Capture the cell that displays the provided text and extract its [x, y] central coordinate. 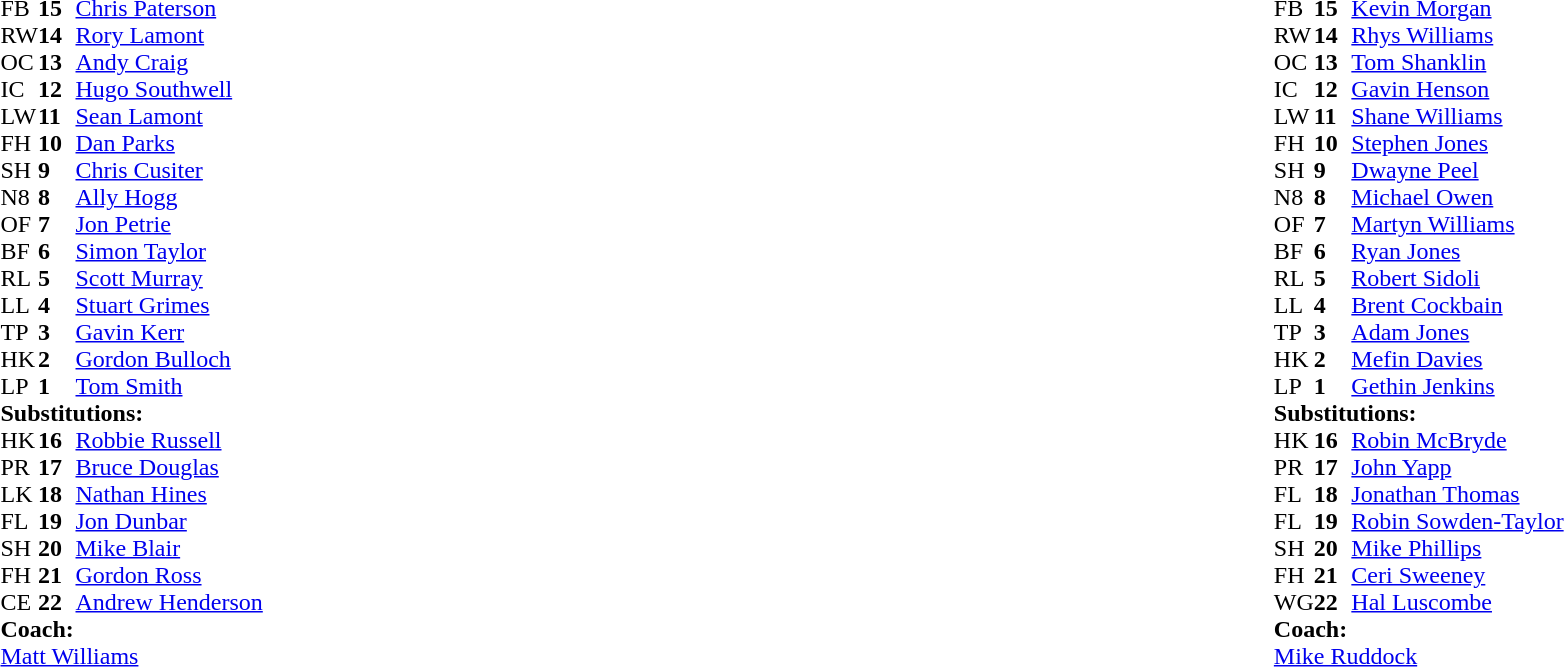
Jonathan Thomas [1457, 494]
Rory Lamont [170, 36]
Tom Shanklin [1457, 62]
Robbie Russell [170, 440]
Stephen Jones [1457, 144]
Robert Sidoli [1457, 278]
Hugo Southwell [170, 90]
Bruce Douglas [170, 468]
Andrew Henderson [170, 602]
John Yapp [1457, 468]
Martyn Williams [1457, 224]
Scott Murray [170, 278]
Sean Lamont [170, 116]
Adam Jones [1457, 332]
Michael Owen [1457, 198]
Jon Dunbar [170, 522]
CE [19, 602]
WG [1294, 602]
Gavin Henson [1457, 90]
Ceri Sweeney [1457, 576]
LK [19, 494]
Gordon Bulloch [170, 360]
Shane Williams [1457, 116]
Simon Taylor [170, 252]
Nathan Hines [170, 494]
Robin McBryde [1457, 440]
Gordon Ross [170, 576]
Hal Luscombe [1457, 602]
Tom Smith [170, 386]
Ally Hogg [170, 198]
Stuart Grimes [170, 306]
Gethin Jenkins [1457, 386]
Chris Cusiter [170, 170]
Andy Craig [170, 62]
Dan Parks [170, 144]
Jon Petrie [170, 224]
Ryan Jones [1457, 252]
Rhys Williams [1457, 36]
Robin Sowden-Taylor [1457, 522]
Mike Blair [170, 548]
Dwayne Peel [1457, 170]
Mike Phillips [1457, 548]
Mefin Davies [1457, 360]
Brent Cockbain [1457, 306]
Gavin Kerr [170, 332]
